Identify which cell holds the provided text, then report its [x, y] central coordinate. 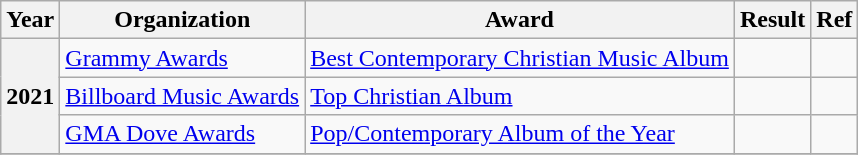
Best Contemporary Christian Music Album [520, 58]
GMA Dove Awards [182, 134]
Award [520, 20]
Top Christian Album [520, 96]
Ref [834, 20]
Year [30, 20]
Pop/Contemporary Album of the Year [520, 134]
Result [772, 20]
Billboard Music Awards [182, 96]
Grammy Awards [182, 58]
Organization [182, 20]
2021 [30, 96]
